Return (x, y) of the center of cell containing provided text 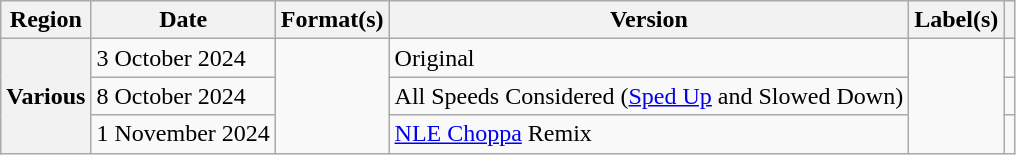
Various (46, 96)
NLE Choppa Remix (649, 134)
Original (649, 58)
Date (183, 20)
All Speeds Considered (Sped Up and Slowed Down) (649, 96)
Region (46, 20)
1 November 2024 (183, 134)
Format(s) (332, 20)
8 October 2024 (183, 96)
Label(s) (956, 20)
Version (649, 20)
3 October 2024 (183, 58)
